Return [x, y] of the center of cell containing provided text 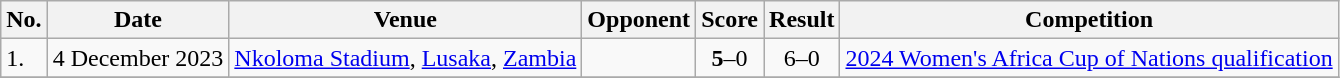
4 December 2023 [138, 58]
Result [802, 20]
Competition [1089, 20]
6–0 [802, 58]
2024 Women's Africa Cup of Nations qualification [1089, 58]
Venue [406, 20]
5–0 [730, 58]
No. [24, 20]
Date [138, 20]
1. [24, 58]
Score [730, 20]
Nkoloma Stadium, Lusaka, Zambia [406, 58]
Opponent [639, 20]
